From the cell containing the given text, extract its center point as [x, y] coordinate. 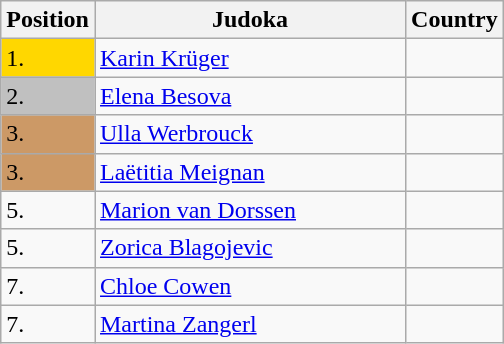
Judoka [250, 20]
1. [48, 58]
Position [48, 20]
Chloe Cowen [250, 286]
Elena Besova [250, 96]
Country [455, 20]
Zorica Blagojevic [250, 248]
Martina Zangerl [250, 324]
Karin Krüger [250, 58]
Ulla Werbrouck [250, 134]
2. [48, 96]
Laëtitia Meignan [250, 172]
Marion van Dorssen [250, 210]
